Capture the cell that displays the provided text and extract its [x, y] central coordinate. 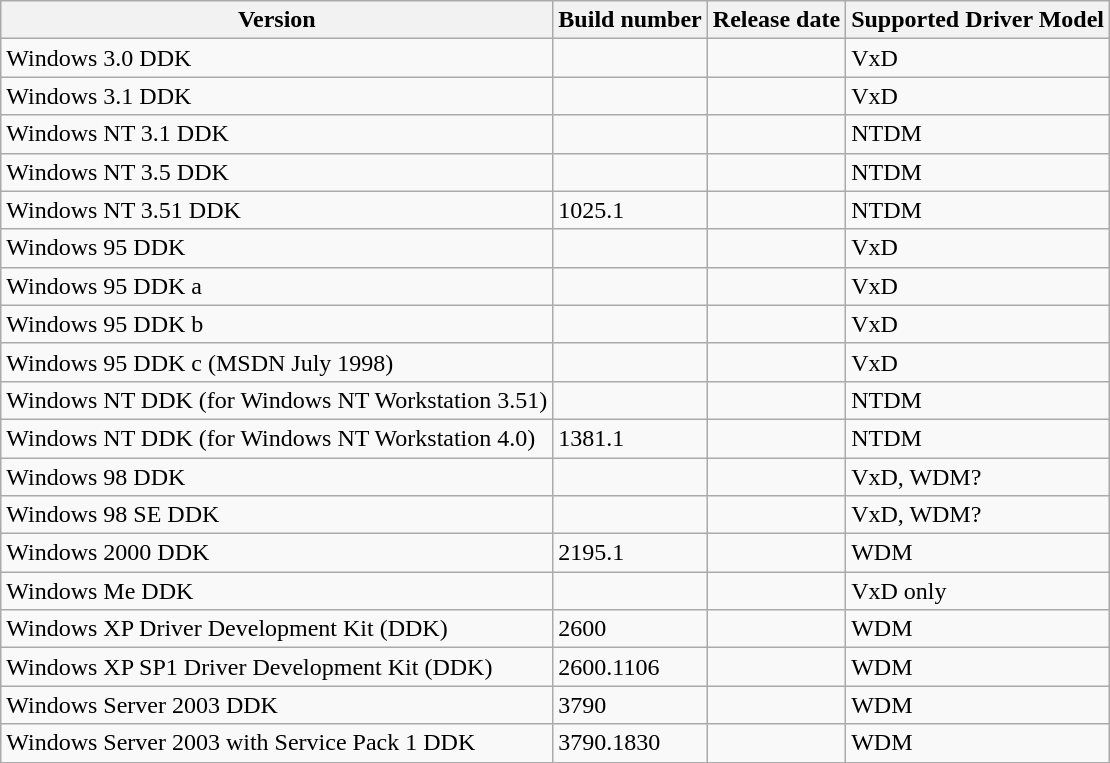
Windows XP SP1 Driver Development Kit (DDK) [277, 667]
1381.1 [630, 438]
Windows Server 2003 DDK [277, 705]
Supported Driver Model [978, 20]
1025.1 [630, 210]
Windows NT DDK (for Windows NT Workstation 3.51) [277, 400]
Release date [776, 20]
VxD only [978, 591]
2195.1 [630, 553]
Build number [630, 20]
Windows 95 DDK [277, 248]
Windows NT 3.5 DDK [277, 172]
Windows Server 2003 with Service Pack 1 DDK [277, 743]
Windows NT 3.51 DDK [277, 210]
Windows 2000 DDK [277, 553]
Windows 3.0 DDK [277, 58]
Windows 98 DDK [277, 477]
Windows 95 DDK a [277, 286]
Windows 3.1 DDK [277, 96]
2600.1106 [630, 667]
Windows NT DDK (for Windows NT Workstation 4.0) [277, 438]
Windows 95 DDK b [277, 324]
Windows 98 SE DDK [277, 515]
3790.1830 [630, 743]
Windows NT 3.1 DDK [277, 134]
Windows XP Driver Development Kit (DDK) [277, 629]
3790 [630, 705]
2600 [630, 629]
Version [277, 20]
Windows Me DDK [277, 591]
Windows 95 DDK c (MSDN July 1998) [277, 362]
